Locate the cell with the specified text and output its [x, y] center coordinate. 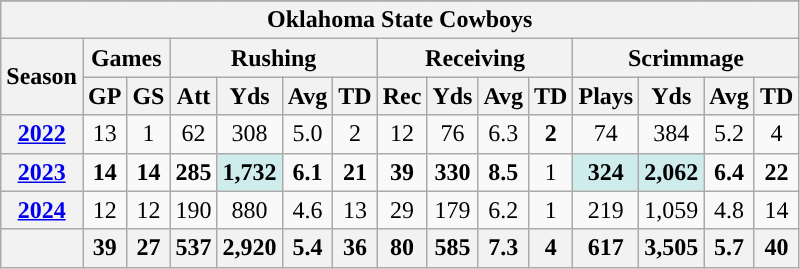
2024 [42, 210]
Rec [402, 96]
Scrimmage [686, 58]
Season [42, 77]
5.7 [730, 248]
76 [452, 134]
330 [452, 172]
219 [606, 210]
6.4 [730, 172]
4.8 [730, 210]
308 [250, 134]
36 [355, 248]
6.1 [308, 172]
880 [250, 210]
5.0 [308, 134]
8.5 [504, 172]
617 [606, 248]
Games [126, 58]
2023 [42, 172]
21 [355, 172]
2,062 [672, 172]
7.3 [504, 248]
Att [194, 96]
Receiving [475, 58]
6.3 [504, 134]
2,920 [250, 248]
5.2 [730, 134]
1,732 [250, 172]
22 [776, 172]
4.6 [308, 210]
27 [148, 248]
285 [194, 172]
29 [402, 210]
6.2 [504, 210]
40 [776, 248]
74 [606, 134]
179 [452, 210]
5.4 [308, 248]
1,059 [672, 210]
Plays [606, 96]
2022 [42, 134]
324 [606, 172]
GP [104, 96]
GS [148, 96]
Oklahoma State Cowboys [400, 20]
Rushing [274, 58]
190 [194, 210]
62 [194, 134]
384 [672, 134]
585 [452, 248]
537 [194, 248]
80 [402, 248]
3,505 [672, 248]
